Detect which cell encompasses the target text, then output its [x, y] center coordinate. 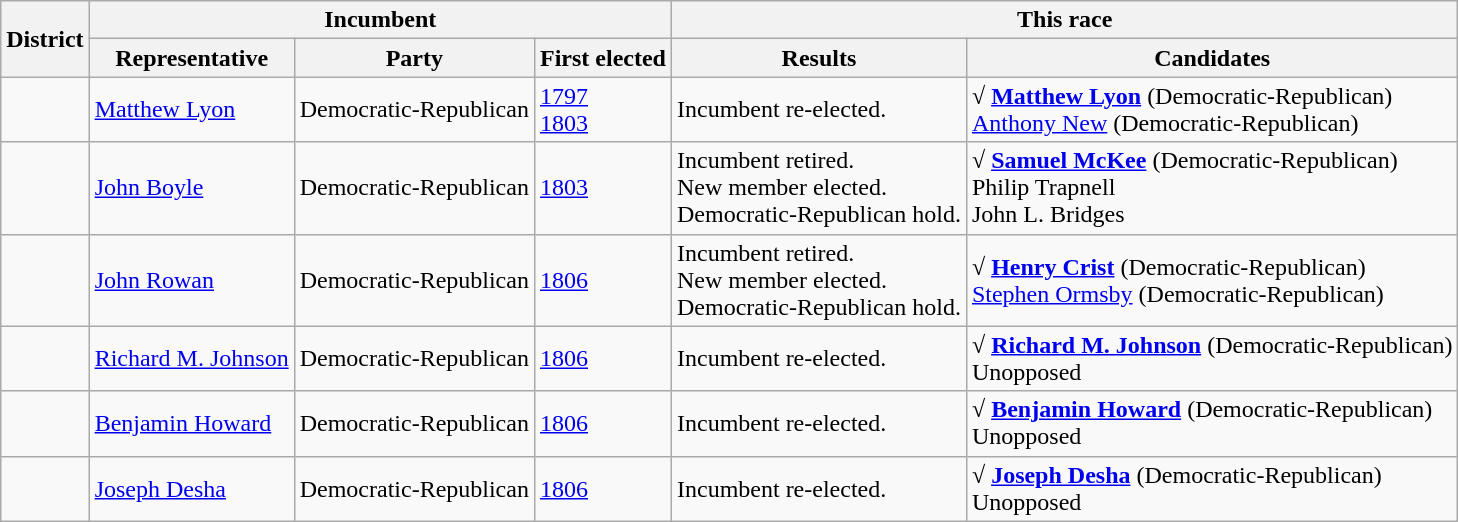
Richard M. Johnson [192, 358]
Representative [192, 58]
Candidates [1212, 58]
√ Henry Crist (Democratic-Republican)Stephen Ormsby (Democratic-Republican) [1212, 280]
√ Matthew Lyon (Democratic-Republican)Anthony New (Democratic-Republican) [1212, 110]
1803 [602, 188]
John Rowan [192, 280]
First elected [602, 58]
√ Richard M. Johnson (Democratic-Republican)Unopposed [1212, 358]
1797 1803 [602, 110]
John Boyle [192, 188]
Joseph Desha [192, 488]
District [45, 39]
√ Samuel McKee (Democratic-Republican)Philip TrapnellJohn L. Bridges [1212, 188]
This race [1064, 20]
√ Joseph Desha (Democratic-Republican)Unopposed [1212, 488]
Results [818, 58]
Party [414, 58]
Benjamin Howard [192, 424]
Incumbent [380, 20]
Matthew Lyon [192, 110]
√ Benjamin Howard (Democratic-Republican)Unopposed [1212, 424]
